Determine the (X, Y) coordinate at the center of the cell enclosing the given text.  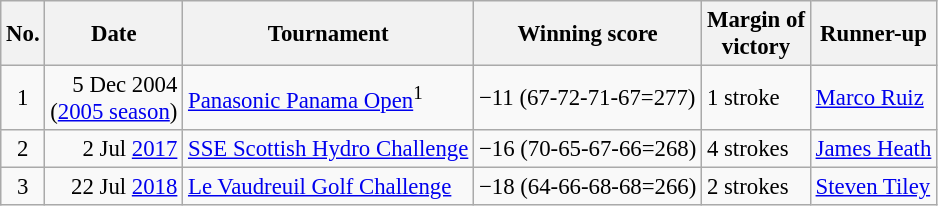
1 (23, 98)
4 strokes (756, 149)
No. (23, 34)
22 Jul 2018 (114, 187)
SSE Scottish Hydro Challenge (328, 149)
2 strokes (756, 187)
Date (114, 34)
Margin ofvictory (756, 34)
2 Jul 2017 (114, 149)
5 Dec 2004(2005 season) (114, 98)
Panasonic Panama Open1 (328, 98)
Le Vaudreuil Golf Challenge (328, 187)
Tournament (328, 34)
−11 (67-72-71-67=277) (588, 98)
James Heath (873, 149)
2 (23, 149)
−18 (64-66-68-68=266) (588, 187)
Steven Tiley (873, 187)
Winning score (588, 34)
−16 (70-65-67-66=268) (588, 149)
3 (23, 187)
Runner-up (873, 34)
Marco Ruiz (873, 98)
1 stroke (756, 98)
